Search for the cell housing the specified text and yield its [X, Y] center coordinate. 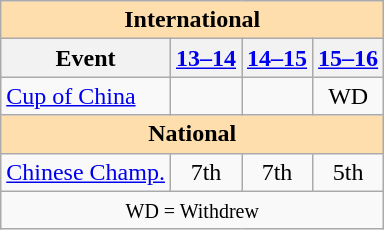
5th [348, 172]
Cup of China [86, 96]
Event [86, 58]
WD = Withdrew [192, 210]
National [192, 134]
14–15 [278, 58]
WD [348, 96]
Chinese Champ. [86, 172]
15–16 [348, 58]
13–14 [206, 58]
International [192, 20]
